Identify which cell holds the provided text, then report its [X, Y] central coordinate. 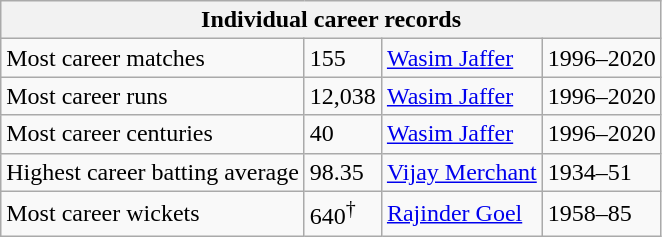
Most career matches [153, 58]
12,038 [342, 96]
640† [342, 214]
Most career runs [153, 96]
Highest career batting average [153, 172]
155 [342, 58]
98.35 [342, 172]
Rajinder Goel [462, 214]
Individual career records [332, 20]
1934–51 [602, 172]
40 [342, 134]
Most career centuries [153, 134]
1958–85 [602, 214]
Most career wickets [153, 214]
Vijay Merchant [462, 172]
